Determine the [x, y] coordinate at the center of the cell enclosing the given text.  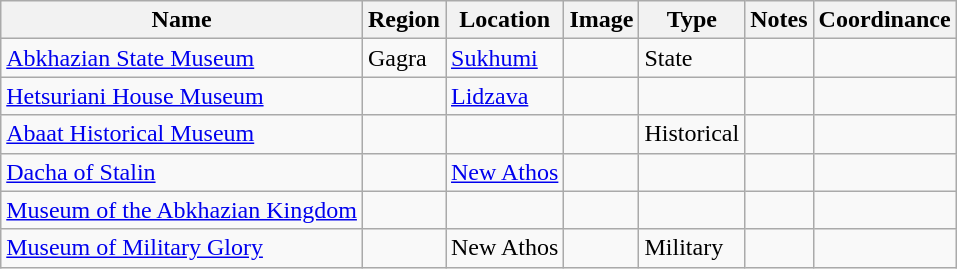
Sukhumi [505, 58]
Lidzava [505, 96]
Location [505, 20]
Museum of the Abkhazian Kingdom [182, 210]
Type [692, 20]
Museum of Military Glory [182, 248]
Abaat Historical Museum [182, 134]
Military [692, 248]
Historical [692, 134]
Image [602, 20]
Abkhazian State Museum [182, 58]
Hetsuriani House Museum [182, 96]
Region [404, 20]
Dacha of Stalin [182, 172]
Coordinance [884, 20]
Name [182, 20]
State [692, 58]
Gagra [404, 58]
Notes [779, 20]
